Identify which cell holds the provided text, then report its [X, Y] central coordinate. 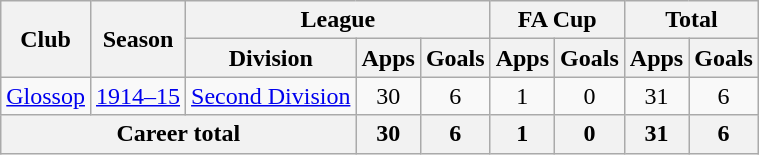
Second Division [271, 96]
1914–15 [138, 96]
Total [691, 20]
Club [46, 39]
Season [138, 39]
League [338, 20]
Division [271, 58]
Glossop [46, 96]
Career total [178, 134]
FA Cup [557, 20]
